For the text-containing cell, return its midpoint in (X, Y) coordinate format. 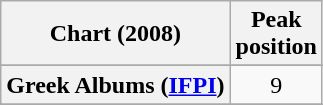
Chart (2008) (116, 34)
Peakposition (276, 34)
Greek Albums (IFPI) (116, 85)
9 (276, 85)
